Pinpoint the cell where the given text exists, returning its [x, y] midpoint coordinate. 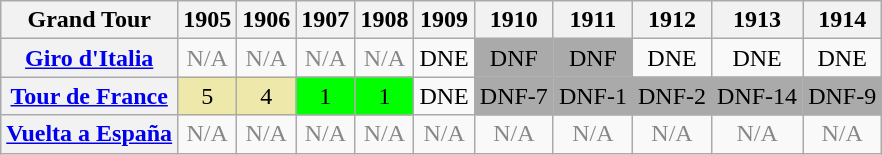
DNF-14 [758, 96]
DNF-2 [672, 96]
DNF-1 [592, 96]
1911 [592, 20]
1906 [266, 20]
DNF-9 [842, 96]
Grand Tour [90, 20]
4 [266, 96]
Tour de France [90, 96]
1910 [514, 20]
5 [208, 96]
Vuelta a España [90, 134]
1907 [326, 20]
Giro d'Italia [90, 58]
1913 [758, 20]
DNF-7 [514, 96]
1912 [672, 20]
1909 [444, 20]
1905 [208, 20]
1914 [842, 20]
1908 [384, 20]
